Return [X, Y] of the center of cell containing provided text 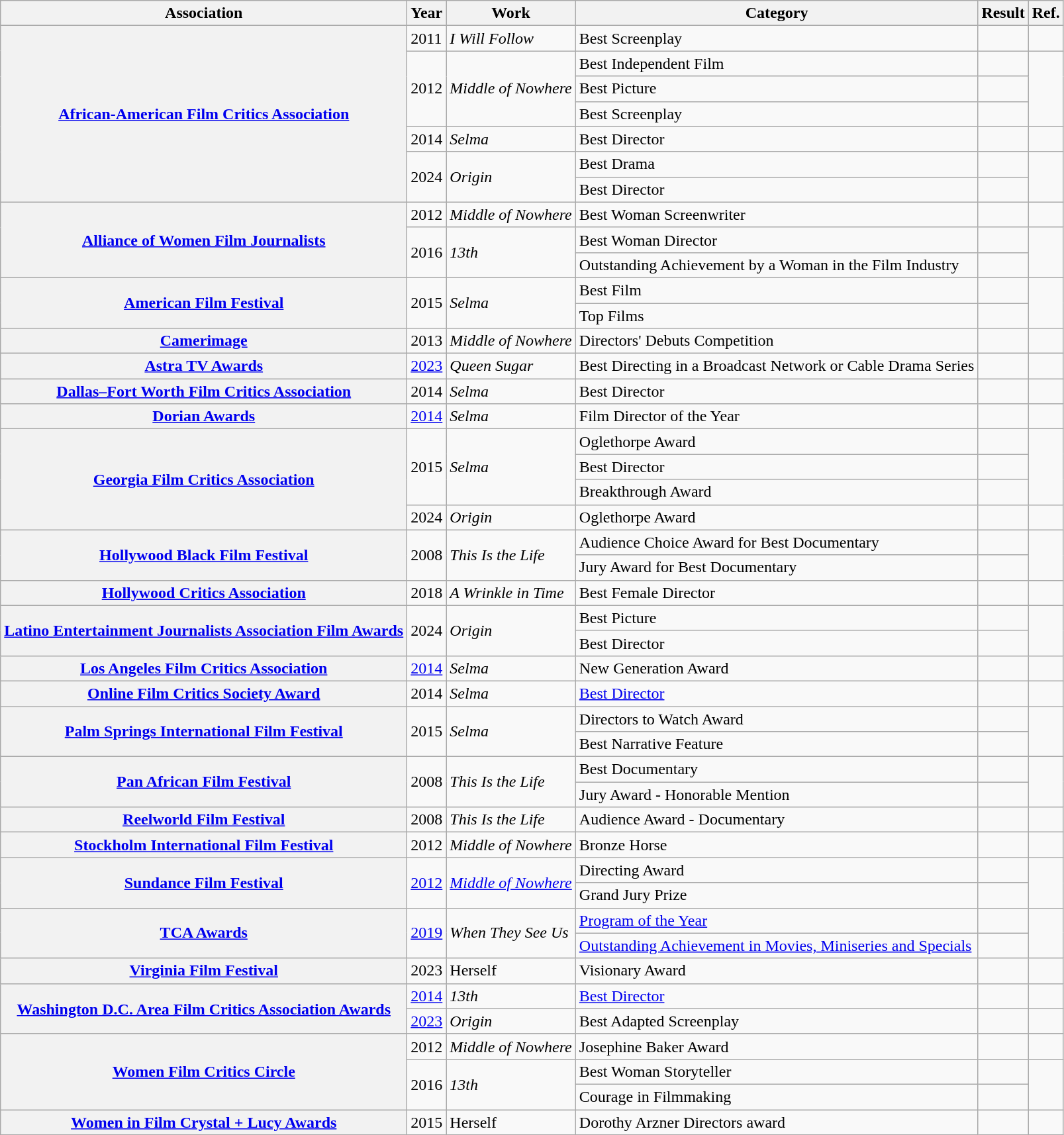
Astra TV Awards [204, 366]
Best Independent Film [777, 64]
Dorothy Arzner Directors award [777, 1122]
New Generation Award [777, 668]
Film Director of the Year [777, 417]
Program of the Year [777, 920]
Best Narrative Feature [777, 744]
Audience Award - Documentary [777, 820]
Best Directing in a Broadcast Network or Cable Drama Series [777, 366]
Work [511, 13]
Pan African Film Festival [204, 782]
Jury Award for Best Documentary [777, 567]
Palm Springs International Film Festival [204, 731]
Outstanding Achievement by a Woman in the Film Industry [777, 265]
Directors' Debuts Competition [777, 341]
Courage in Filmmaking [777, 1097]
Jury Award - Honorable Mention [777, 795]
Breakthrough Award [777, 492]
Camerimage [204, 341]
Georgia Film Critics Association [204, 479]
American Film Festival [204, 303]
Bronze Horse [777, 845]
2013 [426, 341]
Audience Choice Award for Best Documentary [777, 542]
Queen Sugar [511, 366]
2019 [426, 933]
Hollywood Critics Association [204, 593]
Reelworld Film Festival [204, 820]
Dallas–Fort Worth Film Critics Association [204, 391]
Grand Jury Prize [777, 895]
Josephine Baker Award [777, 1046]
Directors to Watch Award [777, 718]
Best Adapted Screenplay [777, 1021]
Year [426, 13]
Stockholm International Film Festival [204, 845]
Best Female Director [777, 593]
Best Drama [777, 164]
Sundance Film Festival [204, 883]
Top Films [777, 316]
Latino Entertainment Journalists Association Film Awards [204, 630]
Ref. [1046, 13]
Los Angeles Film Critics Association [204, 668]
TCA Awards [204, 933]
Best Woman Screenwriter [777, 215]
When They See Us [511, 933]
2011 [426, 38]
Hollywood Black Film Festival [204, 555]
Directing Award [777, 870]
Best Film [777, 290]
Association [204, 13]
2018 [426, 593]
Best Woman Storyteller [777, 1071]
I Will Follow [511, 38]
Women in Film Crystal + Lucy Awards [204, 1122]
Outstanding Achievement in Movies, Miniseries and Specials [777, 946]
Women Film Critics Circle [204, 1071]
A Wrinkle in Time [511, 593]
Best Woman Director [777, 240]
Online Film Critics Society Award [204, 693]
African-American Film Critics Association [204, 114]
Virginia Film Festival [204, 971]
Washington D.C. Area Film Critics Association Awards [204, 1009]
Dorian Awards [204, 417]
Visionary Award [777, 971]
Result [1003, 13]
Category [777, 13]
Best Documentary [777, 769]
Alliance of Women Film Journalists [204, 240]
